Detect which cell encompasses the target text, then output its [X, Y] center coordinate. 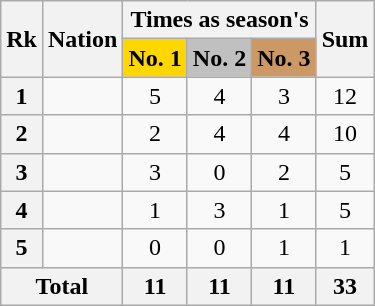
10 [345, 134]
Sum [345, 39]
No. 2 [219, 58]
Total [62, 286]
Nation [82, 39]
No. 1 [155, 58]
No. 3 [284, 58]
12 [345, 96]
Times as season's [220, 20]
Rk [22, 39]
33 [345, 286]
